For the text-containing cell, return its midpoint in (x, y) coordinate format. 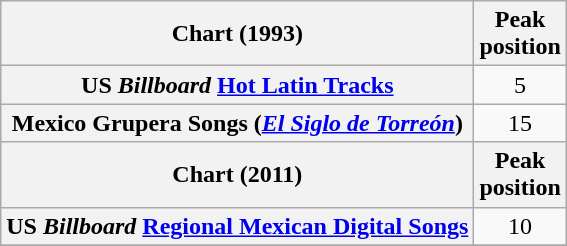
Chart (1993) (238, 34)
5 (520, 85)
Chart (2011) (238, 174)
US Billboard Regional Mexican Digital Songs (238, 226)
10 (520, 226)
15 (520, 123)
Mexico Grupera Songs (El Siglo de Torreón) (238, 123)
US Billboard Hot Latin Tracks (238, 85)
